For the text-containing cell, return its midpoint in [x, y] coordinate format. 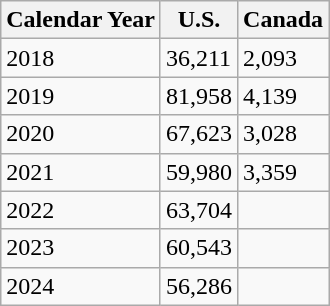
59,980 [198, 172]
2020 [81, 134]
3,028 [284, 134]
56,286 [198, 286]
81,958 [198, 96]
2,093 [284, 58]
2022 [81, 210]
2023 [81, 248]
3,359 [284, 172]
60,543 [198, 248]
4,139 [284, 96]
2018 [81, 58]
U.S. [198, 20]
2019 [81, 96]
Calendar Year [81, 20]
2021 [81, 172]
63,704 [198, 210]
2024 [81, 286]
67,623 [198, 134]
36,211 [198, 58]
Canada [284, 20]
